Detect which cell encompasses the target text, then output its (x, y) center coordinate. 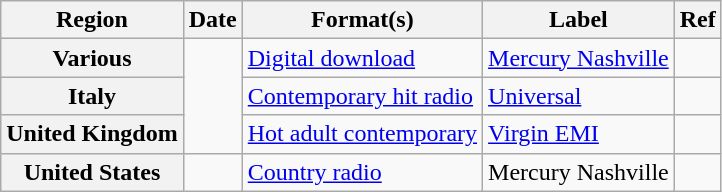
United Kingdom (92, 134)
Country radio (362, 172)
Ref (698, 20)
Label (579, 20)
Contemporary hit radio (362, 96)
Italy (92, 96)
Virgin EMI (579, 134)
United States (92, 172)
Digital download (362, 58)
Various (92, 58)
Region (92, 20)
Hot adult contemporary (362, 134)
Date (212, 20)
Universal (579, 96)
Format(s) (362, 20)
